Output the [X, Y] coordinate of the center of the cell containing the given text.  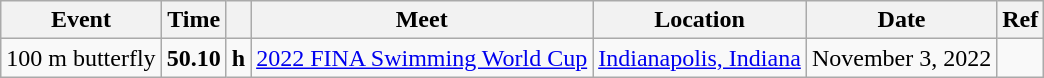
2022 FINA Swimming World Cup [422, 58]
100 m butterfly [81, 58]
Ref [1020, 20]
Meet [422, 20]
Indianapolis, Indiana [700, 58]
50.10 [194, 58]
Date [901, 20]
November 3, 2022 [901, 58]
Event [81, 20]
Location [700, 20]
Time [194, 20]
h [238, 58]
